From the cell containing the given text, extract its center point as (X, Y) coordinate. 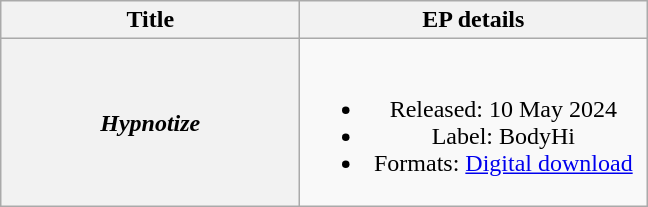
Released: 10 May 2024Label: BodyHiFormats: Digital download (474, 122)
Title (150, 20)
Hypnotize (150, 122)
EP details (474, 20)
